Detect which cell encompasses the target text, then output its (X, Y) center coordinate. 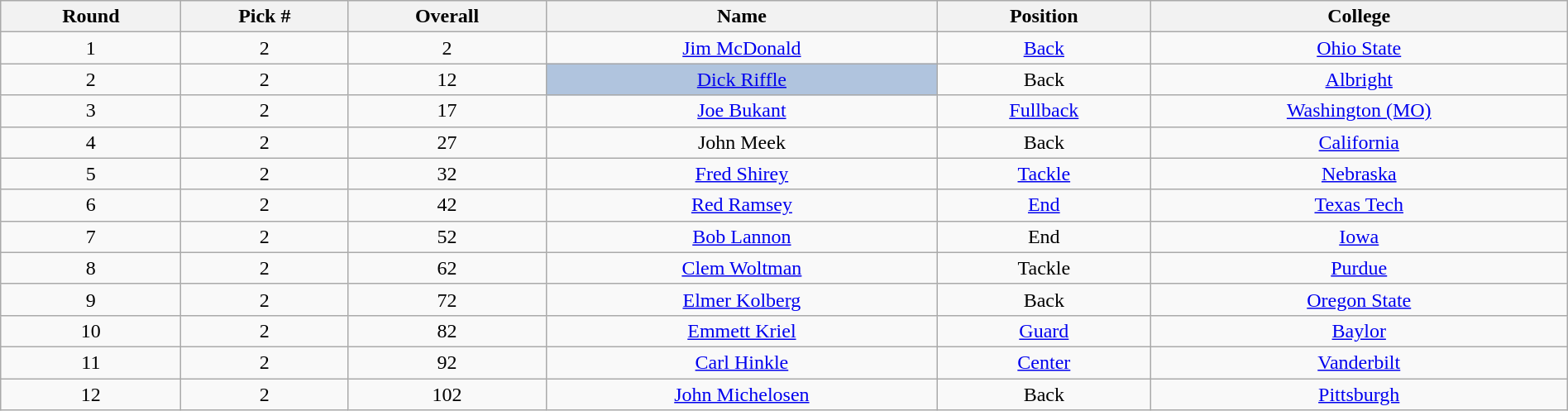
Washington (MO) (1359, 111)
11 (91, 362)
42 (447, 205)
Oregon State (1359, 299)
John Michelosen (741, 394)
Texas Tech (1359, 205)
Overall (447, 17)
9 (91, 299)
32 (447, 174)
82 (447, 331)
52 (447, 237)
5 (91, 174)
Red Ramsey (741, 205)
Elmer Kolberg (741, 299)
62 (447, 268)
Dick Riffle (741, 79)
72 (447, 299)
Nebraska (1359, 174)
Emmett Kriel (741, 331)
4 (91, 142)
Name (741, 17)
Ohio State (1359, 48)
Fred Shirey (741, 174)
Center (1044, 362)
Pittsburgh (1359, 394)
Jim McDonald (741, 48)
College (1359, 17)
Baylor (1359, 331)
Pick # (265, 17)
Guard (1044, 331)
3 (91, 111)
7 (91, 237)
John Meek (741, 142)
8 (91, 268)
California (1359, 142)
102 (447, 394)
17 (447, 111)
Fullback (1044, 111)
27 (447, 142)
Vanderbilt (1359, 362)
Purdue (1359, 268)
Bob Lannon (741, 237)
92 (447, 362)
Position (1044, 17)
Round (91, 17)
10 (91, 331)
Carl Hinkle (741, 362)
Clem Woltman (741, 268)
6 (91, 205)
Joe Bukant (741, 111)
Iowa (1359, 237)
Albright (1359, 79)
1 (91, 48)
